Search for the cell housing the specified text and yield its [X, Y] center coordinate. 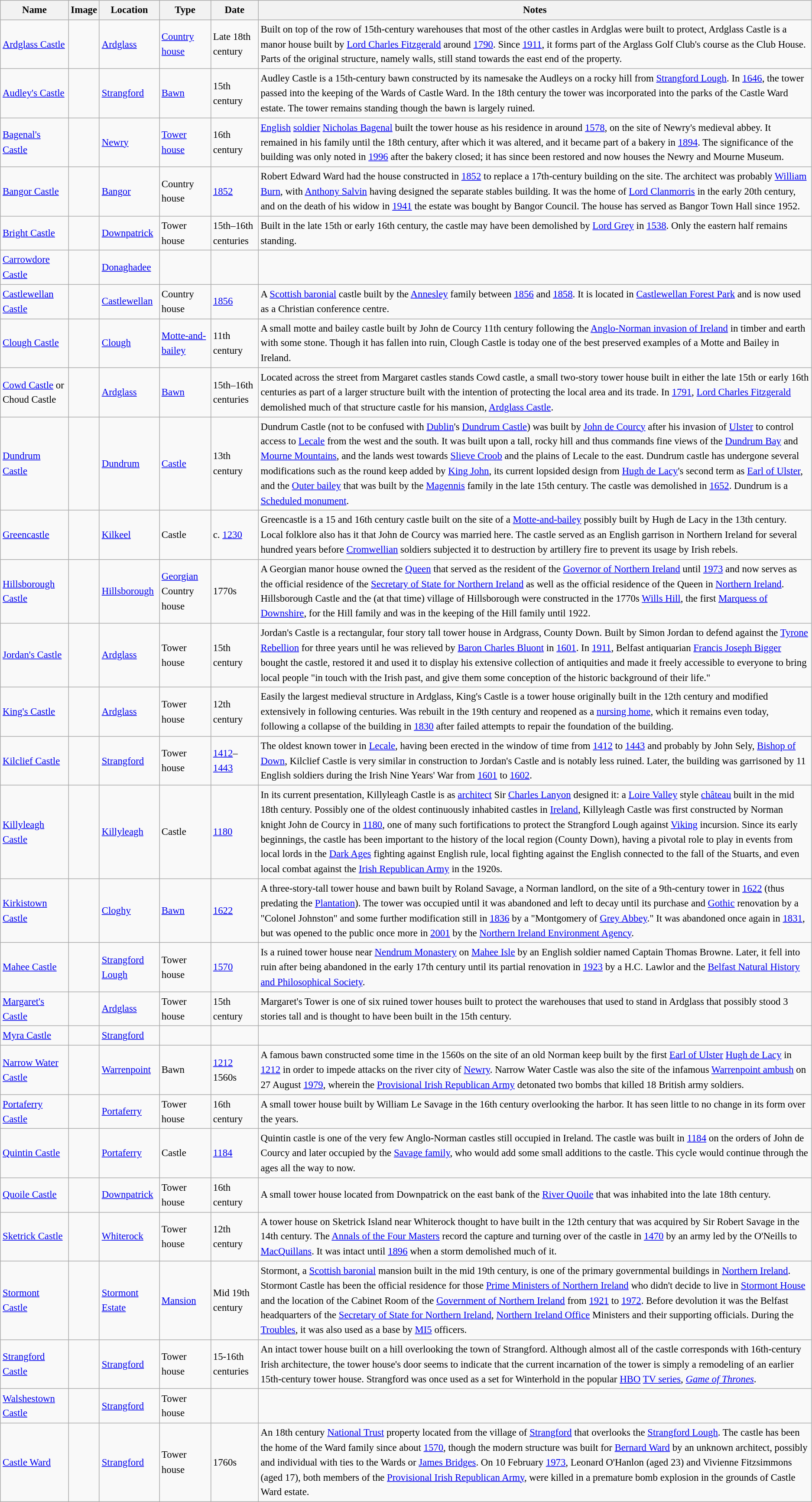
1180 [234, 832]
15-16th centuries [234, 1365]
Cowd Castle or Choud Castle [35, 393]
Bright Castle [35, 233]
Castlewellan Castle [35, 302]
Motte-and-bailey [185, 343]
1856 [234, 302]
1760s [234, 1463]
Kilkeel [129, 535]
1770s [234, 591]
Stormont Estate [129, 1300]
Image [84, 10]
Myra Castle [35, 1036]
Built in the late 15th or early 16th century, the castle may have been demolished by Lord Grey in 1538. Only the eastern half remains standing. [535, 233]
Quintin Castle [35, 1153]
Strangford Castle [35, 1365]
Dundrum [129, 464]
Strangford Lough [129, 968]
Quoile Castle [35, 1195]
Sketrick Castle [35, 1236]
1852 [234, 192]
Bangor Castle [35, 192]
Portaferry Castle [35, 1111]
13th century [234, 464]
Warrenpoint [129, 1070]
Dundrum Castle [35, 464]
1412–1443 [234, 761]
1622 [234, 911]
Stormont Castle [35, 1300]
Audley's Castle [35, 94]
11th century [234, 343]
1184 [234, 1153]
Whiterock [129, 1236]
Late 18th century [234, 44]
Bangor [129, 192]
Walshestown Castle [35, 1406]
Kilclief Castle [35, 761]
Greencastle [35, 535]
Mansion [185, 1300]
Narrow Water Castle [35, 1070]
Mahee Castle [35, 968]
Clough Castle [35, 343]
Ardglass Castle [35, 44]
Georgian Country house [185, 591]
King's Castle [35, 712]
Name [35, 10]
Cloghy [129, 911]
Castle Ward [35, 1463]
Hillsborough [129, 591]
Clough [129, 343]
Carrowdore Castle [35, 267]
Location [129, 10]
Newry [129, 142]
Killyleagh Castle [35, 832]
Hillsborough Castle [35, 591]
12121560s [234, 1070]
Bagenal's Castle [35, 142]
Killyleagh [129, 832]
Type [185, 10]
Jordan's Castle [35, 655]
Donaghadee [129, 267]
1570 [234, 968]
Date [234, 10]
Kirkistown Castle [35, 911]
Castlewellan [129, 302]
Notes [535, 10]
c. 1230 [234, 535]
Margaret's Castle [35, 1009]
Mid 19th century [234, 1300]
A small tower house located from Downpatrick on the east bank of the River Quoile that was inhabited into the late 18th century. [535, 1195]
